Determine the (x, y) coordinate at the center of the cell enclosing the given text.  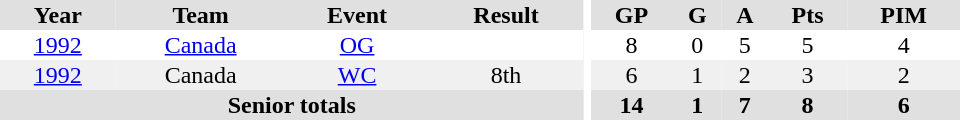
GP (631, 15)
Event (358, 15)
Team (201, 15)
OG (358, 45)
G (698, 15)
Pts (808, 15)
WC (358, 75)
PIM (904, 15)
4 (904, 45)
3 (808, 75)
Result (506, 15)
Senior totals (292, 105)
8th (506, 75)
A (745, 15)
Year (58, 15)
0 (698, 45)
14 (631, 105)
7 (745, 105)
